Search for the cell housing the specified text and yield its (x, y) center coordinate. 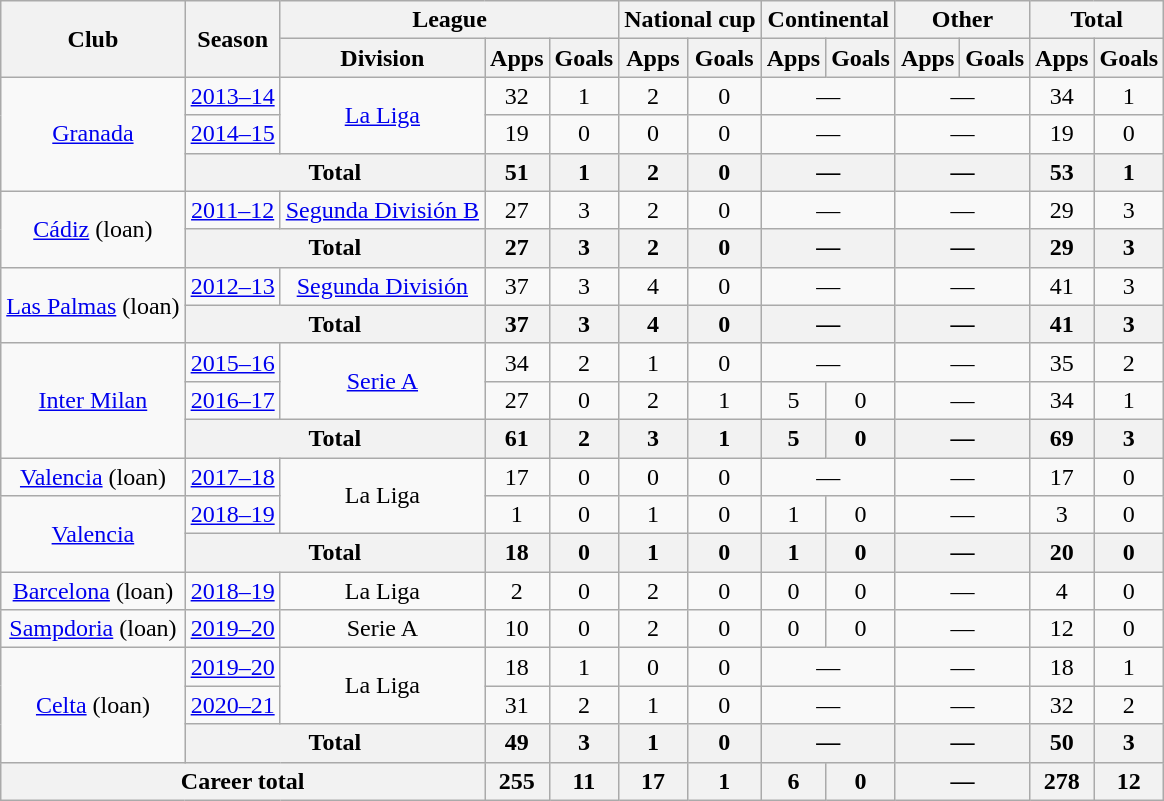
53 (1062, 172)
Inter Milan (93, 400)
Celta (loan) (93, 705)
2012–13 (232, 286)
Valencia (93, 534)
2013–14 (232, 96)
35 (1062, 362)
6 (793, 781)
278 (1062, 781)
Barcelona (loan) (93, 591)
50 (1062, 743)
Valencia (loan) (93, 477)
20 (1062, 553)
Cádiz (loan) (93, 229)
31 (517, 705)
61 (517, 438)
Other (962, 20)
Career total (243, 781)
49 (517, 743)
11 (584, 781)
National cup (690, 20)
2014–15 (232, 134)
2011–12 (232, 210)
Season (232, 39)
51 (517, 172)
2020–21 (232, 705)
Division (382, 58)
2015–16 (232, 362)
255 (517, 781)
Segunda División B (382, 210)
League (450, 20)
10 (517, 629)
Granada (93, 134)
Club (93, 39)
Continental (828, 20)
2016–17 (232, 400)
69 (1062, 438)
Las Palmas (loan) (93, 305)
Segunda División (382, 286)
Sampdoria (loan) (93, 629)
2017–18 (232, 477)
